Scan for the cell matching the given text and deliver its [X, Y] coordinate at center. 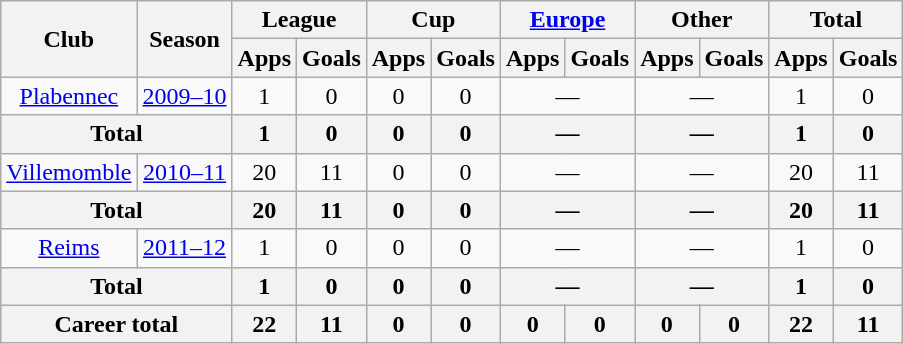
League [299, 20]
Other [702, 20]
Plabennec [69, 96]
2011–12 [184, 248]
Villemomble [69, 172]
Cup [433, 20]
Club [69, 39]
Season [184, 39]
Europe [567, 20]
Reims [69, 248]
2010–11 [184, 172]
2009–10 [184, 96]
Career total [116, 324]
